Provide the (x, y) coordinate of the cell's center where the given text is located.  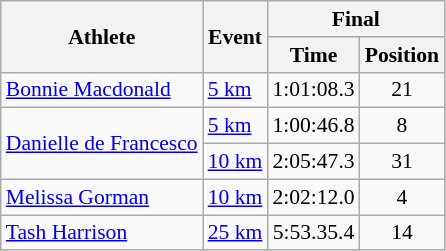
Position (402, 55)
Tash Harrison (102, 233)
Event (236, 36)
4 (402, 197)
14 (402, 233)
2:05:47.3 (313, 162)
Athlete (102, 36)
2:02:12.0 (313, 197)
1:00:46.8 (313, 126)
21 (402, 90)
Danielle de Francesco (102, 144)
5:53.35.4 (313, 233)
Melissa Gorman (102, 197)
31 (402, 162)
8 (402, 126)
Bonnie Macdonald (102, 90)
1:01:08.3 (313, 90)
Time (313, 55)
Final (356, 19)
25 km (236, 233)
